Determine the [X, Y] coordinate at the center of the cell enclosing the given text.  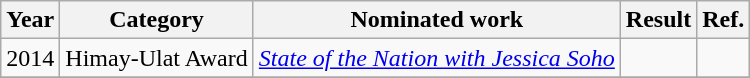
State of the Nation with Jessica Soho [436, 58]
Ref. [724, 20]
Year [30, 20]
Result [658, 20]
Nominated work [436, 20]
2014 [30, 58]
Category [156, 20]
Himay-Ulat Award [156, 58]
